Output the [X, Y] coordinate of the center of the cell containing the given text.  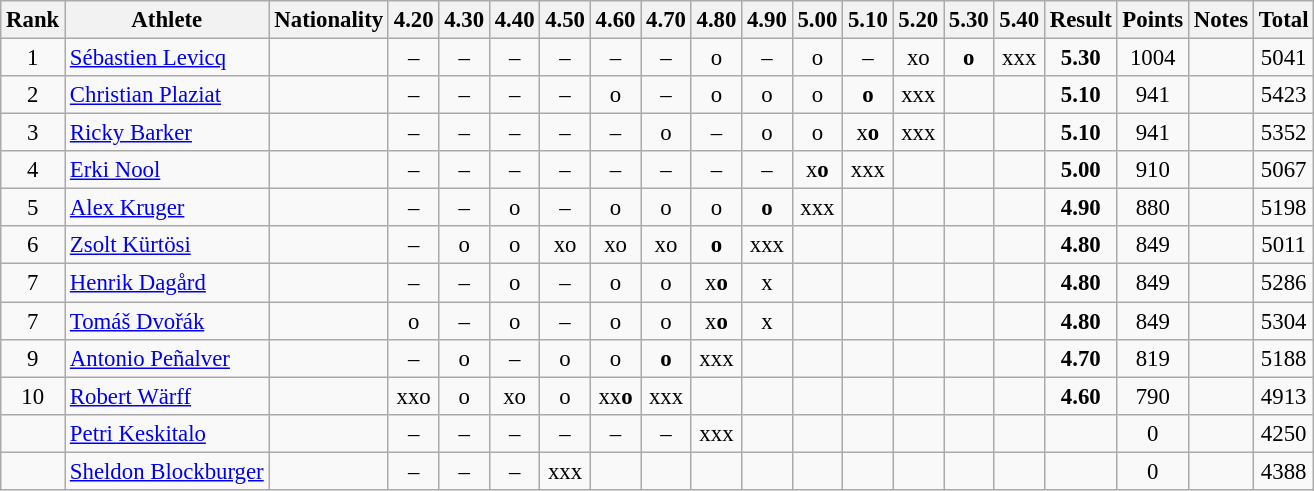
Result [1080, 20]
Christian Plaziat [167, 95]
Erki Nool [167, 170]
Alex Kruger [167, 208]
5188 [1283, 358]
5011 [1283, 245]
Petri Keskitalo [167, 433]
5352 [1283, 133]
5286 [1283, 283]
5.40 [1019, 20]
4.50 [565, 20]
Notes [1220, 20]
4.40 [514, 20]
Total [1283, 20]
6 [33, 245]
Tomáš Dvořák [167, 321]
5198 [1283, 208]
Sheldon Blockburger [167, 471]
5.20 [918, 20]
1 [33, 58]
5041 [1283, 58]
Nationality [328, 20]
4250 [1283, 433]
2 [33, 95]
Ricky Barker [167, 133]
4.20 [413, 20]
790 [1152, 396]
3 [33, 133]
880 [1152, 208]
4.30 [464, 20]
1004 [1152, 58]
910 [1152, 170]
Sébastien Levicq [167, 58]
5423 [1283, 95]
5 [33, 208]
Henrik Dagård [167, 283]
Points [1152, 20]
Robert Wärff [167, 396]
5067 [1283, 170]
4913 [1283, 396]
Athlete [167, 20]
Rank [33, 20]
819 [1152, 358]
Zsolt Kürtösi [167, 245]
9 [33, 358]
5304 [1283, 321]
4388 [1283, 471]
Antonio Peñalver [167, 358]
4 [33, 170]
10 [33, 396]
